Extract the (x, y) coordinate from the center of the cell holding the provided text.  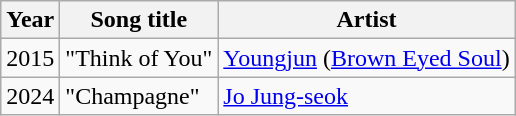
Year (30, 20)
Artist (366, 20)
"Think of You" (139, 58)
2015 (30, 58)
Song title (139, 20)
2024 (30, 96)
"Champagne" (139, 96)
Youngjun (Brown Eyed Soul) (366, 58)
Jo Jung-seok (366, 96)
